Extract the (x, y) coordinate from the center of the cell holding the provided text.  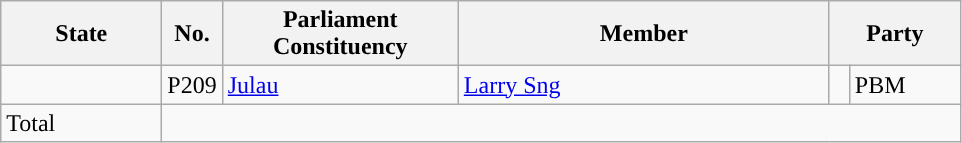
Member (644, 34)
Parliament Constituency (340, 34)
No. (192, 34)
P209 (192, 85)
State (82, 34)
PBM (904, 85)
Larry Sng (644, 85)
Total (82, 123)
Julau (340, 85)
Party (894, 34)
